Identify which cell holds the provided text, then report its (x, y) central coordinate. 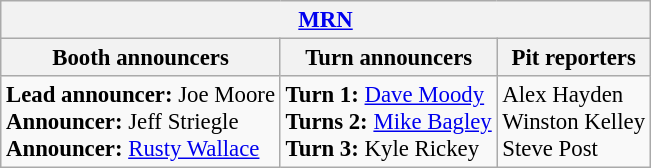
Pit reporters (574, 58)
MRN (326, 20)
Booth announcers (141, 58)
Turn announcers (388, 58)
Alex HaydenWinston KelleySteve Post (574, 122)
Lead announcer: Joe MooreAnnouncer: Jeff StriegleAnnouncer: Rusty Wallace (141, 122)
Turn 1: Dave Moody Turns 2: Mike BagleyTurn 3: Kyle Rickey (388, 122)
